Return the [X, Y] coordinate for the center point of the cell that contains the specified text.  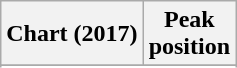
Peak position [189, 34]
Chart (2017) [72, 34]
